Output the (x, y) coordinate of the center of the cell containing the given text.  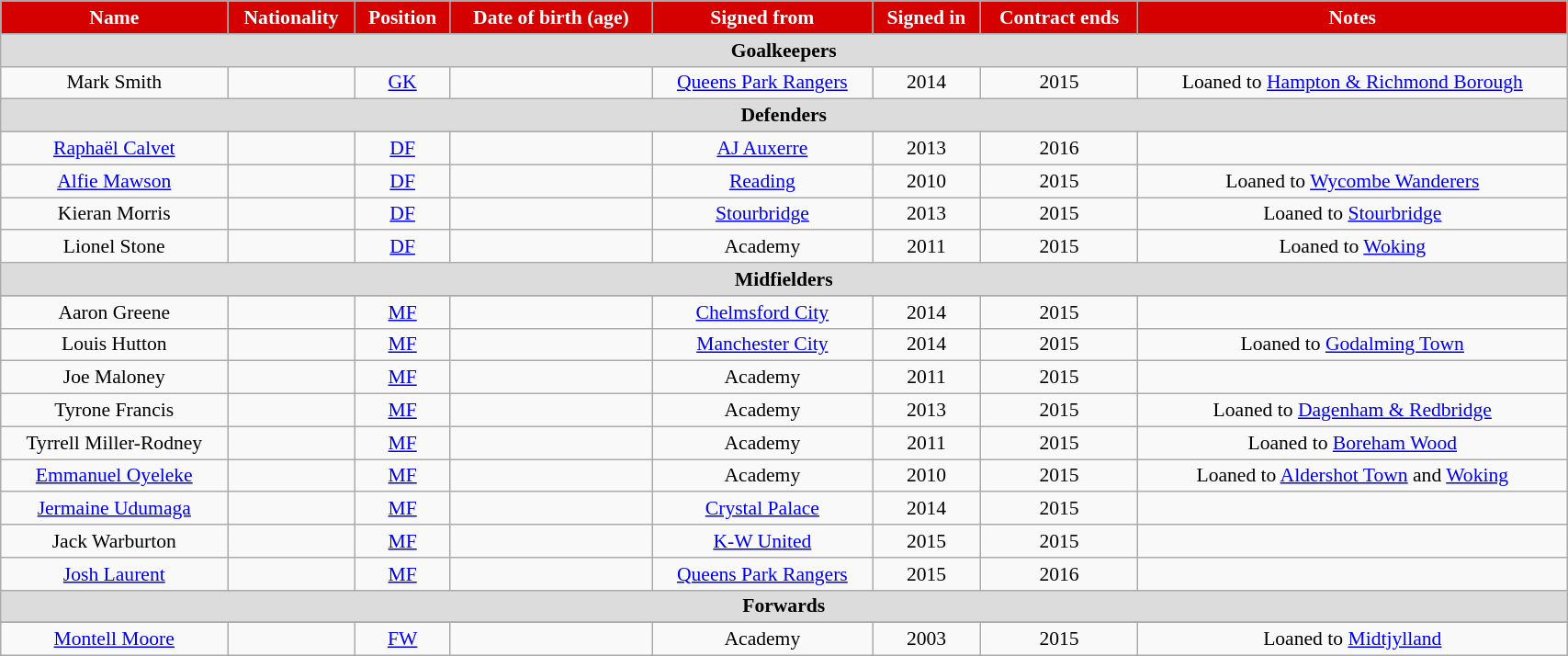
AJ Auxerre (762, 149)
Chelmsford City (762, 312)
Name (114, 17)
Loaned to Midtjylland (1352, 639)
2003 (926, 639)
Loaned to Boreham Wood (1352, 443)
Tyrone Francis (114, 411)
Forwards (784, 606)
Loaned to Wycombe Wanderers (1352, 181)
Position (402, 17)
Alfie Mawson (114, 181)
K-W United (762, 541)
Manchester City (762, 345)
Joe Maloney (114, 378)
Loaned to Stourbridge (1352, 214)
Lionel Stone (114, 247)
Aaron Greene (114, 312)
Nationality (292, 17)
Loaned to Aldershot Town and Woking (1352, 476)
Loaned to Hampton & Richmond Borough (1352, 83)
Emmanuel Oyeleke (114, 476)
Montell Moore (114, 639)
Loaned to Woking (1352, 247)
Signed from (762, 17)
GK (402, 83)
Signed in (926, 17)
Louis Hutton (114, 345)
Loaned to Godalming Town (1352, 345)
Stourbridge (762, 214)
Mark Smith (114, 83)
Crystal Palace (762, 509)
Loaned to Dagenham & Redbridge (1352, 411)
Josh Laurent (114, 574)
Jack Warburton (114, 541)
Kieran Morris (114, 214)
Contract ends (1059, 17)
Midfielders (784, 279)
Reading (762, 181)
Jermaine Udumaga (114, 509)
Date of birth (age) (551, 17)
Defenders (784, 116)
FW (402, 639)
Tyrrell Miller-Rodney (114, 443)
Raphaël Calvet (114, 149)
Notes (1352, 17)
Goalkeepers (784, 51)
